Provide the [X, Y] coordinate of the cell's center where the given text is located.  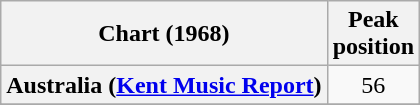
Peakposition [373, 34]
Australia (Kent Music Report) [164, 85]
56 [373, 85]
Chart (1968) [164, 34]
